For the text-containing cell, return its midpoint in [x, y] coordinate format. 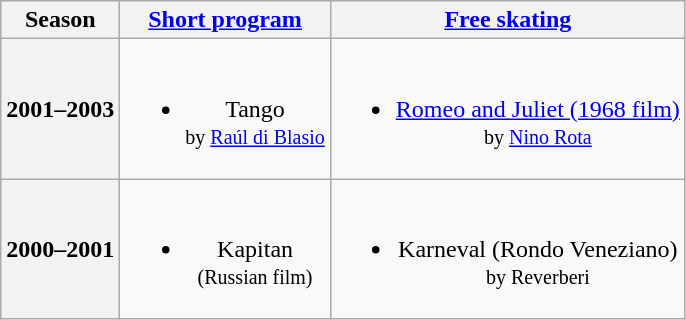
Karneval (Rondo Veneziano) by Reverberi [508, 249]
Tango by Raúl di Blasio [225, 109]
Season [60, 20]
Kapitan (Russian film) [225, 249]
2001–2003 [60, 109]
Romeo and Juliet (1968 film) by Nino Rota [508, 109]
2000–2001 [60, 249]
Free skating [508, 20]
Short program [225, 20]
